Capture the cell that displays the provided text and extract its [X, Y] central coordinate. 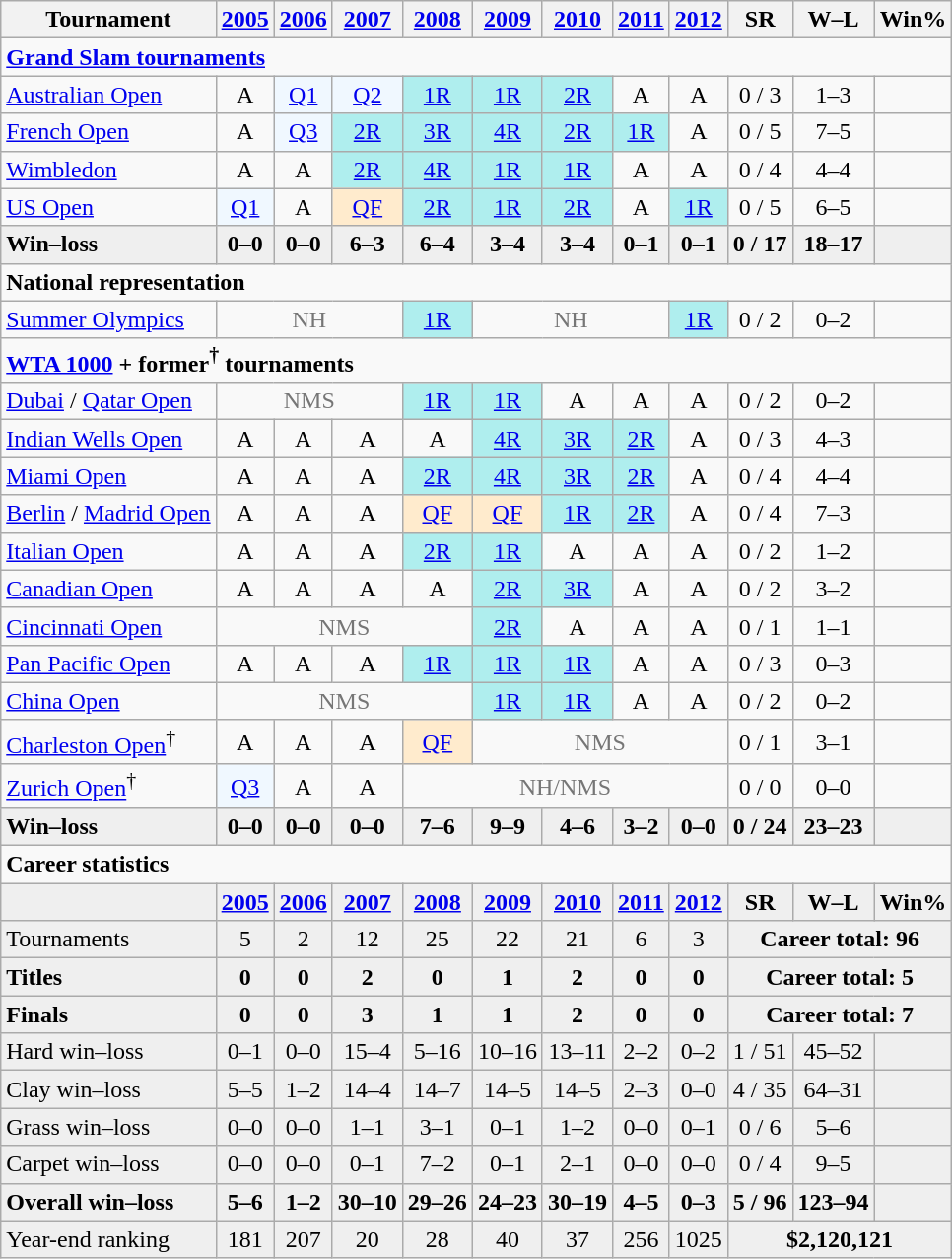
NH/NMS [565, 787]
Pan Pacific Open [108, 664]
5 [244, 940]
0 / 6 [760, 1127]
2–3 [642, 1089]
207 [304, 1239]
6–4 [438, 245]
23–23 [834, 827]
1 / 51 [760, 1052]
0 / 24 [760, 827]
Q2 [367, 95]
Titles [108, 977]
Carpet win–loss [108, 1164]
Summer Olympics [108, 319]
Zurich Open† [108, 787]
6–3 [367, 245]
256 [642, 1239]
37 [578, 1239]
Dubai / Qatar Open [108, 401]
5 / 96 [760, 1202]
Year-end ranking [108, 1239]
Cincinnati Open [108, 626]
Career total: 96 [840, 940]
Clay win–loss [108, 1089]
12 [367, 940]
Career statistics [477, 865]
5–5 [244, 1089]
22 [507, 940]
Tournaments [108, 940]
China Open [108, 701]
15–4 [367, 1052]
181 [244, 1239]
18–17 [834, 245]
7–3 [834, 514]
French Open [108, 132]
0 / 17 [760, 245]
Charleston Open† [108, 741]
4–5 [642, 1202]
9–9 [507, 827]
Tournament [108, 20]
WTA 1000 + former† tournaments [477, 361]
4–6 [578, 827]
28 [438, 1239]
45–52 [834, 1052]
14–4 [367, 1089]
7–5 [834, 132]
National representation [477, 282]
4 / 35 [760, 1089]
25 [438, 940]
1–3 [834, 95]
US Open [108, 207]
2–1 [578, 1164]
$2,120,121 [840, 1239]
Australian Open [108, 95]
Italian Open [108, 551]
123–94 [834, 1202]
64–31 [834, 1089]
Canadian Open [108, 589]
6–5 [834, 207]
Berlin / Madrid Open [108, 514]
10–16 [507, 1052]
Overall win–loss [108, 1202]
Career total: 7 [840, 1014]
Indian Wells Open [108, 439]
Finals [108, 1014]
30–19 [578, 1202]
9–5 [834, 1164]
7–2 [438, 1164]
40 [507, 1239]
Hard win–loss [108, 1052]
21 [578, 940]
5–16 [438, 1052]
1025 [698, 1239]
2–2 [642, 1052]
Grand Slam tournaments [477, 57]
0 / 0 [760, 787]
Grass win–loss [108, 1127]
13–11 [578, 1052]
7–6 [438, 827]
4–3 [834, 439]
29–26 [438, 1202]
24–23 [507, 1202]
Wimbledon [108, 170]
30–10 [367, 1202]
20 [367, 1239]
Career total: 5 [840, 977]
6 [642, 940]
Miami Open [108, 476]
14–7 [438, 1089]
